Scan for the cell matching the given text and deliver its (X, Y) coordinate at center. 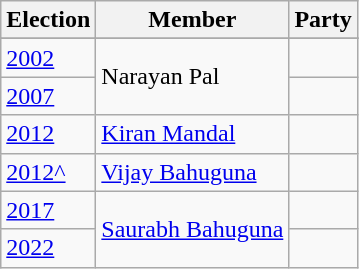
2007 (48, 96)
2012 (48, 134)
Saurabh Bahuguna (192, 229)
2022 (48, 248)
2017 (48, 210)
2012^ (48, 172)
Party (323, 20)
Election (48, 20)
Narayan Pal (192, 77)
Kiran Mandal (192, 134)
Member (192, 20)
2002 (48, 58)
Vijay Bahuguna (192, 172)
